Detect which cell encompasses the target text, then output its [X, Y] center coordinate. 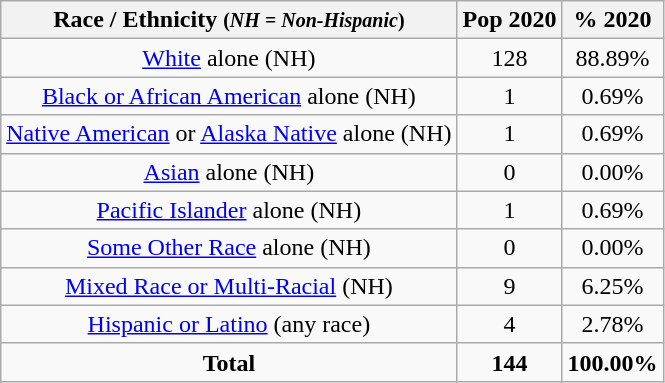
2.78% [612, 324]
144 [510, 362]
100.00% [612, 362]
Mixed Race or Multi-Racial (NH) [229, 286]
Hispanic or Latino (any race) [229, 324]
6.25% [612, 286]
Total [229, 362]
88.89% [612, 58]
Asian alone (NH) [229, 172]
% 2020 [612, 20]
White alone (NH) [229, 58]
4 [510, 324]
Black or African American alone (NH) [229, 96]
Some Other Race alone (NH) [229, 248]
Pacific Islander alone (NH) [229, 210]
Pop 2020 [510, 20]
128 [510, 58]
9 [510, 286]
Native American or Alaska Native alone (NH) [229, 134]
Race / Ethnicity (NH = Non-Hispanic) [229, 20]
